Identify which cell holds the provided text, then report its [X, Y] central coordinate. 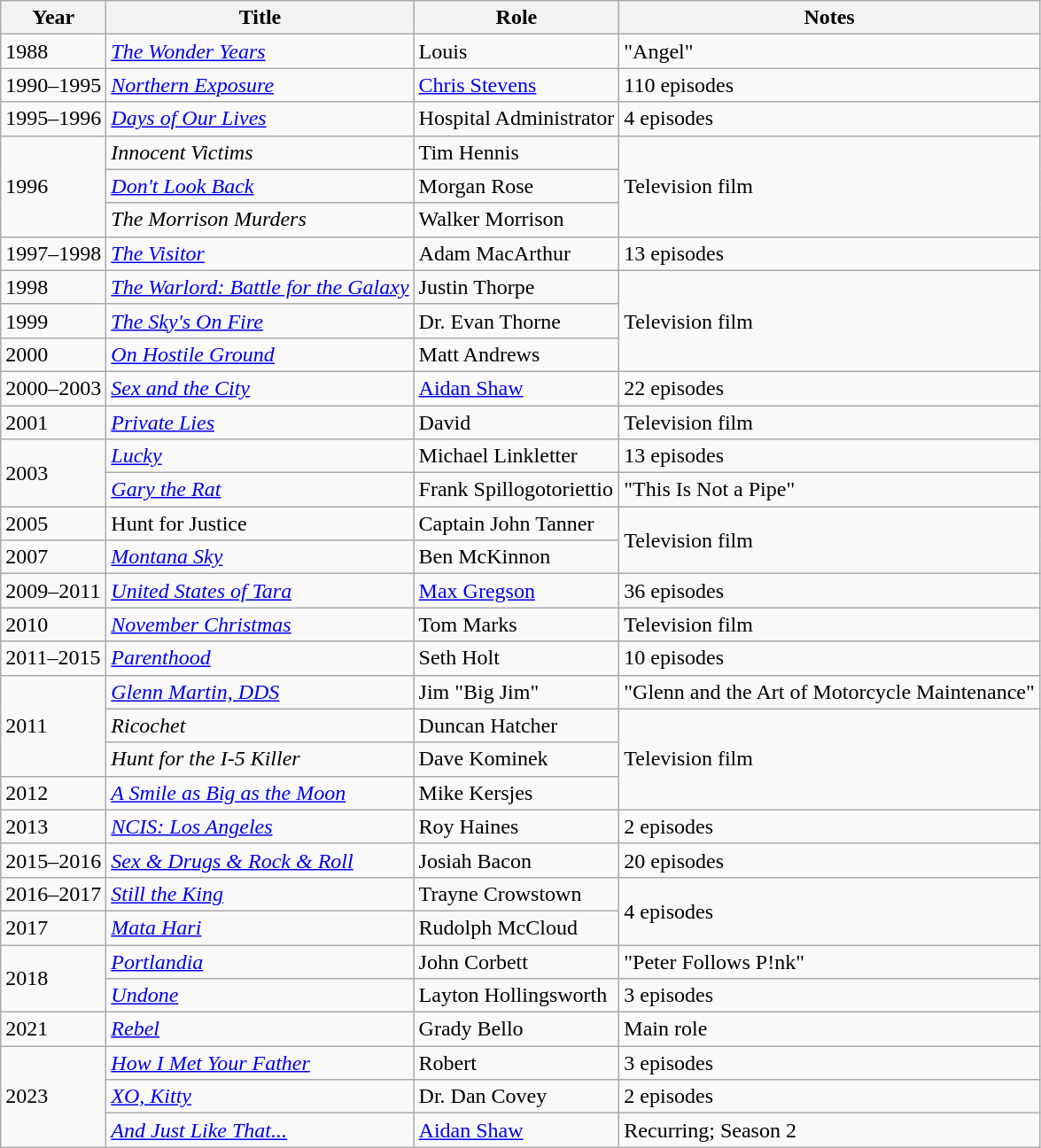
Dave Kominek [517, 759]
36 episodes [829, 591]
Sex and the City [260, 388]
Tim Hennis [517, 152]
Tom Marks [517, 624]
United States of Tara [260, 591]
Private Lies [260, 423]
Layton Hollingsworth [517, 996]
22 episodes [829, 388]
David [517, 423]
Rudolph McCloud [517, 927]
John Corbett [517, 961]
Dr. Evan Thorne [517, 321]
Jim "Big Jim" [517, 692]
XO, Kitty [260, 1097]
Days of Our Lives [260, 119]
Max Gregson [517, 591]
Walker Morrison [517, 220]
1999 [53, 321]
2023 [53, 1097]
Dr. Dan Covey [517, 1097]
Glenn Martin, DDS [260, 692]
Role [517, 18]
Title [260, 18]
2013 [53, 826]
Portlandia [260, 961]
1995–1996 [53, 119]
Captain John Tanner [517, 524]
Trayne Crowstown [517, 894]
Robert [517, 1063]
Hospital Administrator [517, 119]
Matt Andrews [517, 354]
Gary the Rat [260, 490]
Parenthood [260, 658]
2000 [53, 354]
"This Is Not a Pipe" [829, 490]
2015–2016 [53, 860]
1988 [53, 51]
Undone [260, 996]
On Hostile Ground [260, 354]
20 episodes [829, 860]
The Warlord: Battle for the Galaxy [260, 287]
2007 [53, 557]
Don't Look Back [260, 186]
Ben McKinnon [517, 557]
Recurring; Season 2 [829, 1130]
2017 [53, 927]
2011 [53, 725]
Roy Haines [517, 826]
Adam MacArthur [517, 253]
Duncan Hatcher [517, 725]
2016–2017 [53, 894]
Louis [517, 51]
NCIS: Los Angeles [260, 826]
The Wonder Years [260, 51]
2003 [53, 473]
1996 [53, 186]
Mike Kersjes [517, 793]
1997–1998 [53, 253]
Seth Holt [517, 658]
The Visitor [260, 253]
Montana Sky [260, 557]
Frank Spillogotoriettio [517, 490]
November Christmas [260, 624]
Morgan Rose [517, 186]
And Just Like That... [260, 1130]
110 episodes [829, 85]
2010 [53, 624]
Innocent Victims [260, 152]
How I Met Your Father [260, 1063]
2009–2011 [53, 591]
Mata Hari [260, 927]
Chris Stevens [517, 85]
Michael Linkletter [517, 456]
Ricochet [260, 725]
1998 [53, 287]
2018 [53, 978]
10 episodes [829, 658]
2011–2015 [53, 658]
Year [53, 18]
Rebel [260, 1029]
Main role [829, 1029]
Sex & Drugs & Rock & Roll [260, 860]
2000–2003 [53, 388]
2012 [53, 793]
The Morrison Murders [260, 220]
Josiah Bacon [517, 860]
Still the King [260, 894]
1990–1995 [53, 85]
2001 [53, 423]
2005 [53, 524]
Hunt for Justice [260, 524]
Notes [829, 18]
Lucky [260, 456]
Hunt for the I-5 Killer [260, 759]
A Smile as Big as the Moon [260, 793]
The Sky's On Fire [260, 321]
"Angel" [829, 51]
Grady Bello [517, 1029]
Northern Exposure [260, 85]
Justin Thorpe [517, 287]
"Peter Follows P!nk" [829, 961]
"Glenn and the Art of Motorcycle Maintenance" [829, 692]
2021 [53, 1029]
